From the cell containing the given text, extract its center point as (X, Y) coordinate. 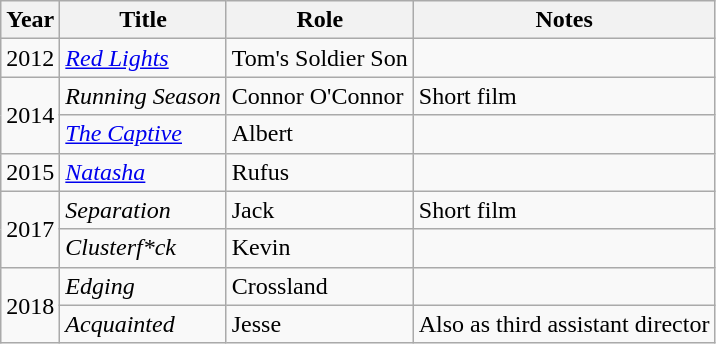
2015 (30, 172)
Crossland (320, 286)
Red Lights (143, 58)
Jesse (320, 324)
Connor O'Connor (320, 96)
2014 (30, 115)
Title (143, 20)
Albert (320, 134)
Role (320, 20)
Running Season (143, 96)
Separation (143, 210)
Acquainted (143, 324)
2018 (30, 305)
Notes (564, 20)
Also as third assistant director (564, 324)
Jack (320, 210)
2017 (30, 229)
2012 (30, 58)
Natasha (143, 172)
The Captive (143, 134)
Rufus (320, 172)
Clusterf*ck (143, 248)
Year (30, 20)
Kevin (320, 248)
Tom's Soldier Son (320, 58)
Edging (143, 286)
